For the text-containing cell, return its midpoint in (X, Y) coordinate format. 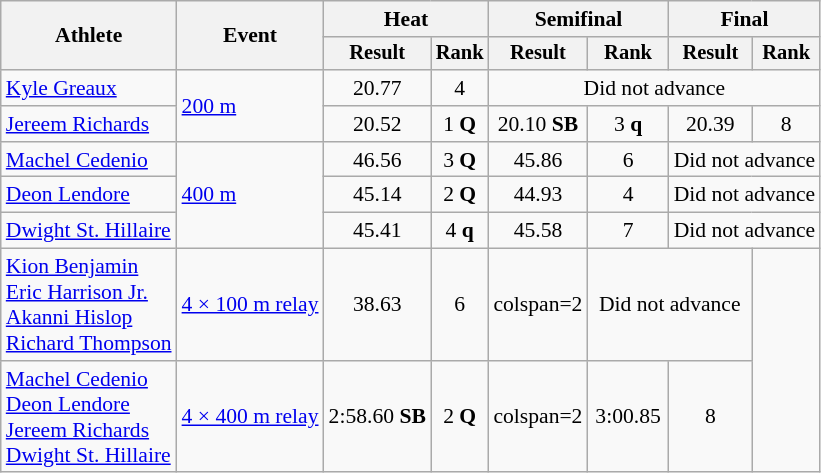
Kion BenjaminEric Harrison Jr.Akanni HislopRichard Thompson (89, 305)
Final (745, 19)
20.10 SB (538, 124)
400 m (250, 196)
1 Q (460, 124)
Semifinal (578, 19)
Machel CedenioDeon LendoreJereem RichardsDwight St. Hillaire (89, 417)
20.52 (378, 124)
45.14 (378, 195)
3 q (628, 124)
Machel Cedenio (89, 160)
Athlete (89, 36)
3 Q (460, 160)
45.41 (378, 231)
Deon Lendore (89, 195)
Event (250, 36)
Jereem Richards (89, 124)
45.58 (538, 231)
Heat (406, 19)
Dwight St. Hillaire (89, 231)
4 q (460, 231)
44.93 (538, 195)
38.63 (378, 305)
Kyle Greaux (89, 88)
46.56 (378, 160)
2:58.60 SB (378, 417)
4 × 400 m relay (250, 417)
200 m (250, 106)
45.86 (538, 160)
20.77 (378, 88)
3:00.85 (628, 417)
7 (628, 231)
4 × 100 m relay (250, 305)
20.39 (710, 124)
